From the cell containing the given text, extract its center point as [x, y] coordinate. 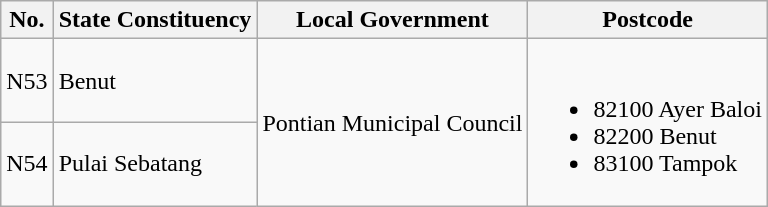
Local Government [392, 20]
No. [27, 20]
Benut [155, 81]
Pontian Municipal Council [392, 122]
82100 Ayer Baloi82200 Benut83100 Tampok [648, 122]
N53 [27, 81]
State Constituency [155, 20]
Pulai Sebatang [155, 164]
Postcode [648, 20]
N54 [27, 164]
